Find where the given text appears and provide that cell's center as (x, y) coordinate. 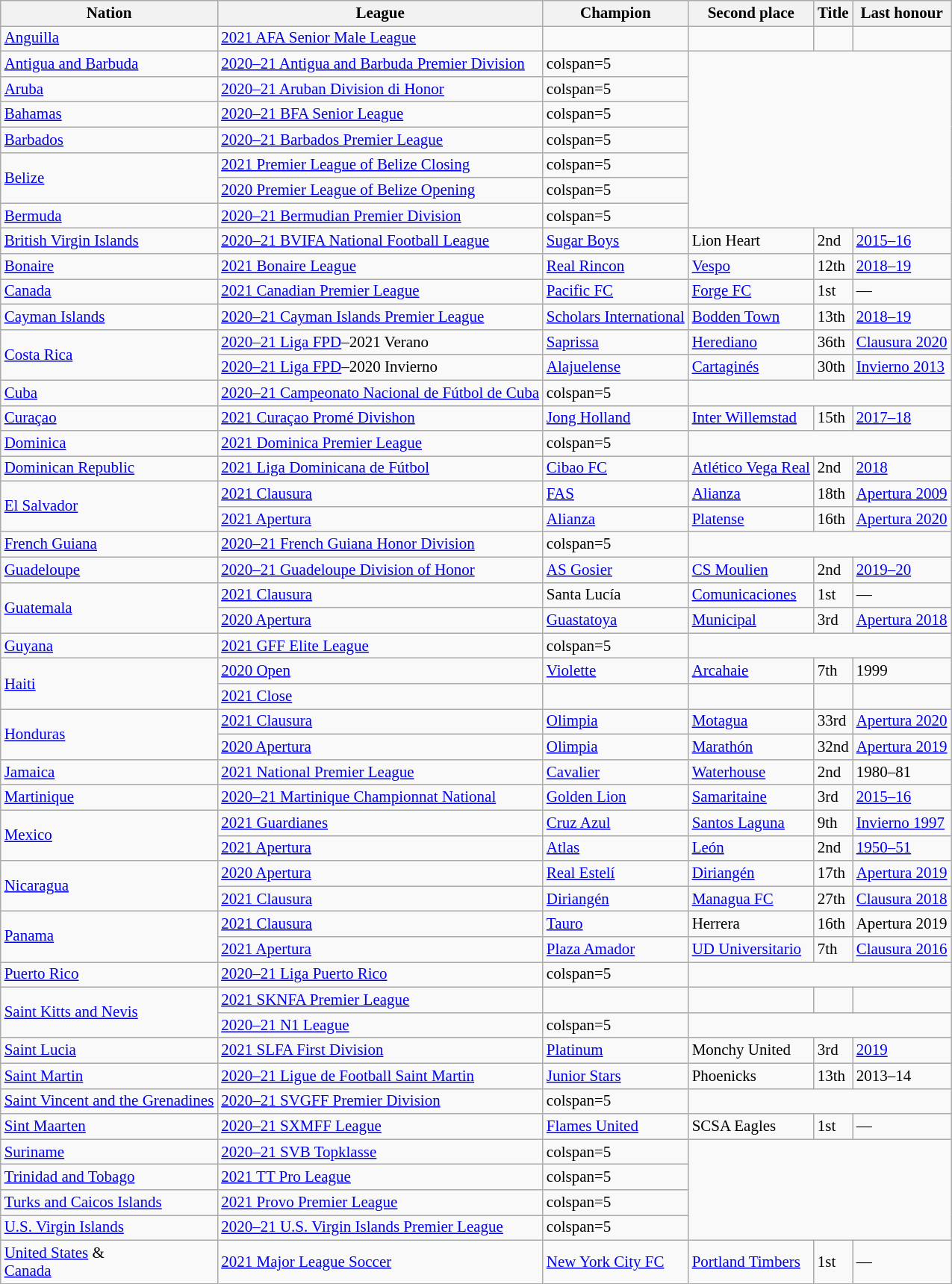
Jong Holland (615, 418)
Municipal (751, 620)
Invierno 2013 (902, 367)
15th (833, 418)
32nd (833, 747)
Atlas (615, 848)
2020–21 BVIFA National Football League (380, 241)
Clausura 2018 (902, 899)
Saint Vincent and the Grenadines (109, 1101)
17th (833, 873)
León (751, 848)
2020–21 BFA Senior League (380, 114)
AS Gosier (615, 570)
Nation (109, 13)
French Guiana (109, 544)
Guastatoya (615, 620)
27th (833, 899)
12th (833, 267)
Costa Rica (109, 355)
League (380, 13)
Waterhouse (751, 772)
Guatemala (109, 608)
2020–21 Cayman Islands Premier League (380, 317)
2021 Premier League of Belize Closing (380, 165)
2021 Liga Dominicana de Fútbol (380, 469)
2020 Open (380, 671)
Alajuelense (615, 367)
Cibao FC (615, 469)
2020–21 Martinique Championnat National (380, 797)
Anguilla (109, 39)
Cruz Azul (615, 823)
Violette (615, 671)
2013–14 (902, 1076)
Monchy United (751, 1050)
1980–81 (902, 772)
2021 Guardianes (380, 823)
Saprissa (615, 342)
2021 Curaçao Promé Divishon (380, 418)
Cavalier (615, 772)
Curaçao (109, 418)
FAS (615, 494)
2020–21 Liga FPD–2020 Invierno (380, 367)
Phoenicks (751, 1076)
2020–21 N1 League (380, 1025)
Panama (109, 937)
Puerto Rico (109, 975)
Clausura 2020 (902, 342)
2017–18 (902, 418)
Plaza Amador (615, 950)
Sugar Boys (615, 241)
Antigua and Barbuda (109, 64)
Champion (615, 13)
Managua FC (751, 899)
2019–20 (902, 570)
Golden Lion (615, 797)
SCSA Eagles (751, 1126)
2021 Major League Soccer (380, 1262)
Scholars International (615, 317)
2021 SLFA First Division (380, 1050)
2021 SKNFA Premier League (380, 1000)
Lion Heart (751, 241)
Real Estelí (615, 873)
Bahamas (109, 114)
Comunicaciones (751, 595)
Honduras (109, 735)
Guyana (109, 646)
Junior Stars (615, 1076)
Santa Lucía (615, 595)
Sint Maarten (109, 1126)
2021 National Premier League (380, 772)
El Salvador (109, 507)
Saint Lucia (109, 1050)
9th (833, 823)
1950–51 (902, 848)
Saint Martin (109, 1076)
Barbados (109, 140)
2020–21 Liga Puerto Rico (380, 975)
33rd (833, 722)
2021 Close (380, 696)
Canada (109, 292)
CS Moulien (751, 570)
Bodden Town (751, 317)
2020–21 Guadeloupe Division of Honor (380, 570)
Martinique (109, 797)
2021 AFA Senior Male League (380, 39)
30th (833, 367)
Saint Kitts and Nevis (109, 1012)
Motagua (751, 722)
Turks and Caicos Islands (109, 1203)
Apertura 2009 (902, 494)
UD Universitario (751, 950)
New York City FC (615, 1262)
2020–21 U.S. Virgin Islands Premier League (380, 1228)
Trinidad and Tobago (109, 1177)
Jamaica (109, 772)
Apertura 2018 (902, 620)
Cayman Islands (109, 317)
Forge FC (751, 292)
Herrera (751, 924)
Portland Timbers (751, 1262)
Vespo (751, 267)
2020–21 Campeonato Nacional de Fútbol de Cuba (380, 393)
Haiti (109, 684)
Marathón (751, 747)
Last honour (902, 13)
2020–21 SVGFF Premier Division (380, 1101)
Guadeloupe (109, 570)
2019 (902, 1050)
Dominica (109, 443)
Invierno 1997 (902, 823)
Nicaragua (109, 886)
Pacific FC (615, 292)
2020–21 SVB Topklasse (380, 1152)
Inter Willemstad (751, 418)
2021 Dominica Premier League (380, 443)
Santos Laguna (751, 823)
2021 Canadian Premier League (380, 292)
Samaritaine (751, 797)
2020–21 Liga FPD–2021 Verano (380, 342)
Belize (109, 178)
Bermuda (109, 216)
Mexico (109, 835)
Flames United (615, 1126)
2020–21 Antigua and Barbuda Premier Division (380, 64)
2020–21 Ligue de Football Saint Martin (380, 1076)
2020–21 French Guiana Honor Division (380, 544)
Second place (751, 13)
2020 Premier League of Belize Opening (380, 190)
Dominican Republic (109, 469)
2020–21 Aruban Division di Honor (380, 89)
2018 (902, 469)
Platinum (615, 1050)
Atlético Vega Real (751, 469)
Cartaginés (751, 367)
Title (833, 13)
Arcahaie (751, 671)
2020–21 Barbados Premier League (380, 140)
Tauro (615, 924)
36th (833, 342)
Aruba (109, 89)
2021 GFF Elite League (380, 646)
United States & Canada (109, 1262)
Platense (751, 520)
1999 (902, 671)
2020–21 Bermudian Premier Division (380, 216)
Cuba (109, 393)
Bonaire (109, 267)
2020–21 SXMFF League (380, 1126)
U.S. Virgin Islands (109, 1228)
British Virgin Islands (109, 241)
2021 Provo Premier League (380, 1203)
Suriname (109, 1152)
2021 Bonaire League (380, 267)
2021 TT Pro League (380, 1177)
Herediano (751, 342)
Real Rincon (615, 267)
18th (833, 494)
Clausura 2016 (902, 950)
